Provide the (X, Y) coordinate of the cell's center where the given text is located.  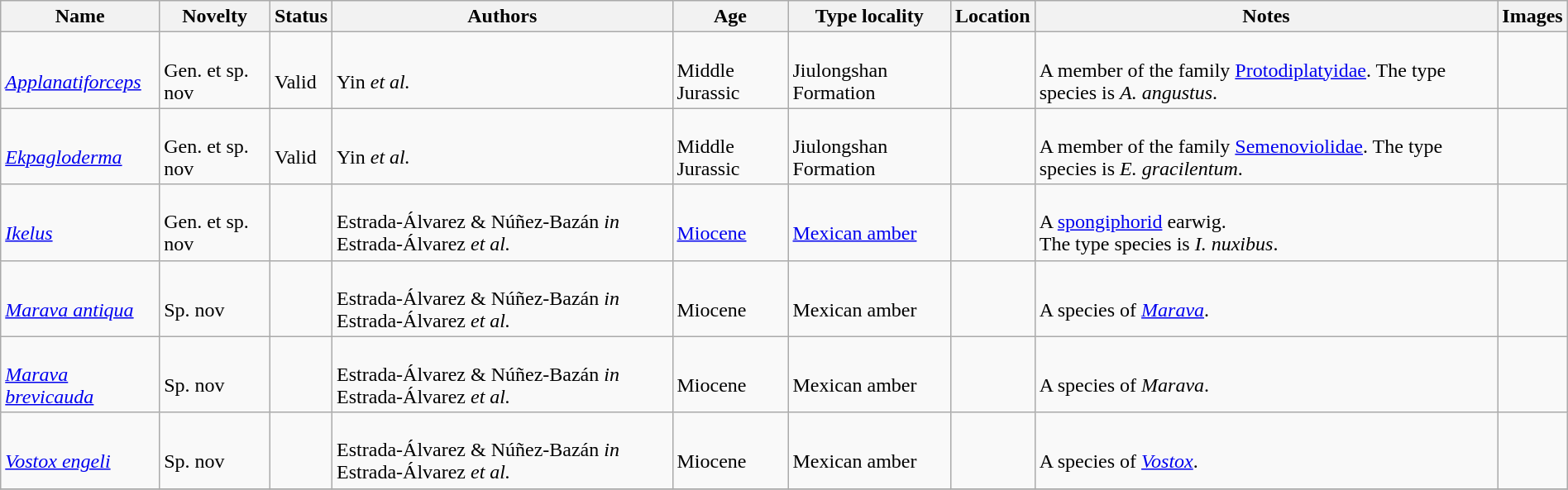
Applanatiforceps (80, 70)
Authors (503, 17)
Age (730, 17)
Location (992, 17)
A spongiphorid earwig. The type species is I. nuxibus. (1266, 222)
Images (1532, 17)
A member of the family Protodiplatyidae. The type species is A. angustus. (1266, 70)
A member of the family Semenoviolidae. The type species is E. gracilentum. (1266, 146)
Notes (1266, 17)
Marava brevicauda (80, 374)
Marava antiqua (80, 298)
Name (80, 17)
Status (301, 17)
A species of Vostox. (1266, 450)
Ikelus (80, 222)
Type locality (869, 17)
Novelty (215, 17)
Vostox engeli (80, 450)
Ekpagloderma (80, 146)
